From the cell containing the given text, extract its center point as [X, Y] coordinate. 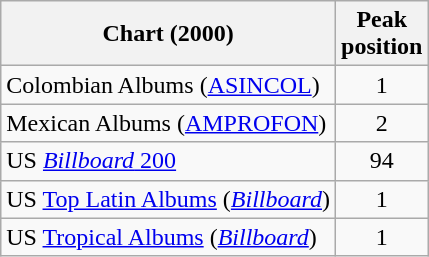
US Billboard 200 [168, 161]
US Tropical Albums (Billboard) [168, 237]
Colombian Albums (ASINCOL) [168, 85]
US Top Latin Albums (Billboard) [168, 199]
Mexican Albums (AMPROFON) [168, 123]
Peakposition [382, 34]
2 [382, 123]
94 [382, 161]
Chart (2000) [168, 34]
